Extract the [X, Y] coordinate from the center of the cell holding the provided text.  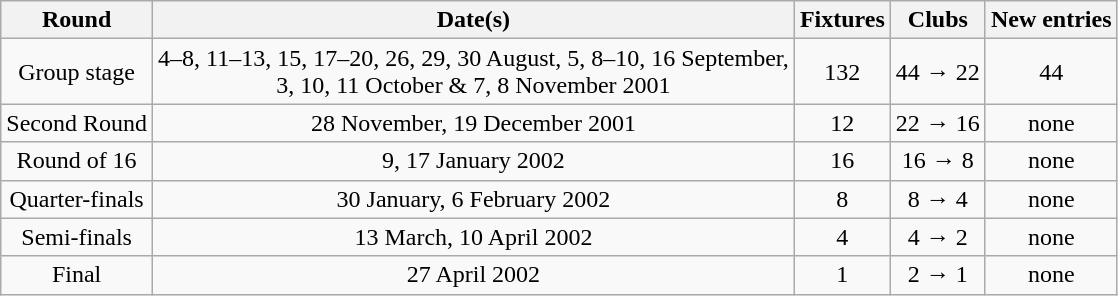
New entries [1051, 20]
Second Round [77, 123]
44 → 22 [938, 72]
4 [842, 237]
8 [842, 199]
9, 17 January 2002 [473, 161]
28 November, 19 December 2001 [473, 123]
Group stage [77, 72]
Fixtures [842, 20]
16 → 8 [938, 161]
2 → 1 [938, 275]
16 [842, 161]
22 → 16 [938, 123]
8 → 4 [938, 199]
27 April 2002 [473, 275]
12 [842, 123]
Quarter-finals [77, 199]
1 [842, 275]
Final [77, 275]
Round of 16 [77, 161]
4 → 2 [938, 237]
Date(s) [473, 20]
4–8, 11–13, 15, 17–20, 26, 29, 30 August, 5, 8–10, 16 September,3, 10, 11 October & 7, 8 November 2001 [473, 72]
Clubs [938, 20]
44 [1051, 72]
Semi-finals [77, 237]
30 January, 6 February 2002 [473, 199]
Round [77, 20]
132 [842, 72]
13 March, 10 April 2002 [473, 237]
